Detect which cell encompasses the target text, then output its (x, y) center coordinate. 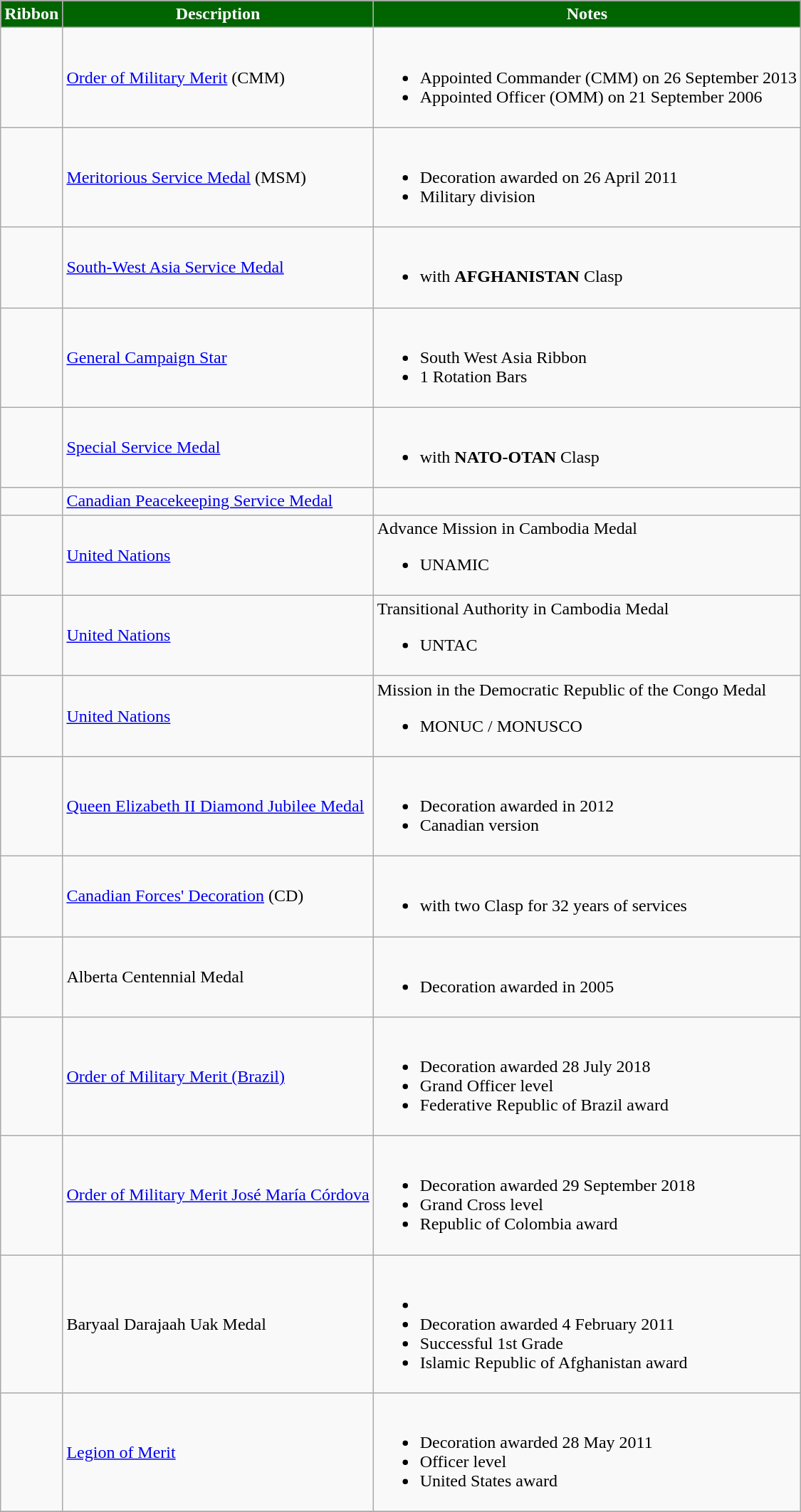
Order of Military Merit (Brazil) (218, 1076)
Baryaal Darajaah Uak Medal (218, 1324)
Transitional Authority in Cambodia MedalUNTAC (587, 635)
Notes (587, 14)
Advance Mission in Cambodia MedalUNAMIC (587, 555)
with AFGHANISTAN Clasp (587, 268)
Order of Military Merit (CMM) (218, 78)
Mission in the Democratic Republic of the Congo MedalMONUC / MONUSCO (587, 716)
Decoration awarded 29 September 2018Grand Cross level Republic of Colombia award (587, 1196)
Order of Military Merit José María Córdova (218, 1196)
Ribbon (31, 14)
Description (218, 14)
Meritorious Service Medal (MSM) (218, 177)
South-West Asia Service Medal (218, 268)
General Campaign Star (218, 357)
Decoration awarded 28 May 2011Officer level United States award (587, 1452)
Decoration awarded 28 July 2018Grand Officer level Federative Republic of Brazil award (587, 1076)
Decoration awarded 4 February 2011Successful 1st Grade Islamic Republic of Afghanistan award (587, 1324)
Special Service Medal (218, 447)
Decoration awarded in 2012Canadian version (587, 806)
Decoration awarded on 26 April 2011Military division (587, 177)
Canadian Forces' Decoration (CD) (218, 896)
South West Asia Ribbon1 Rotation Bars (587, 357)
Appointed Commander (CMM) on 26 September 2013Appointed Officer (OMM) on 21 September 2006 (587, 78)
Decoration awarded in 2005 (587, 977)
Canadian Peacekeeping Service Medal (218, 501)
with NATO-OTAN Clasp (587, 447)
Queen Elizabeth II Diamond Jubilee Medal (218, 806)
Alberta Centennial Medal (218, 977)
Legion of Merit (218, 1452)
with two Clasp for 32 years of services (587, 896)
